Locate the cell with the specified text and output its [X, Y] center coordinate. 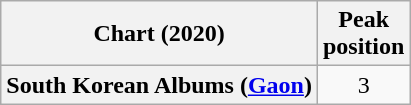
South Korean Albums (Gaon) [160, 85]
3 [363, 85]
Peakposition [363, 34]
Chart (2020) [160, 34]
